Locate the cell with the specified text and output its [x, y] center coordinate. 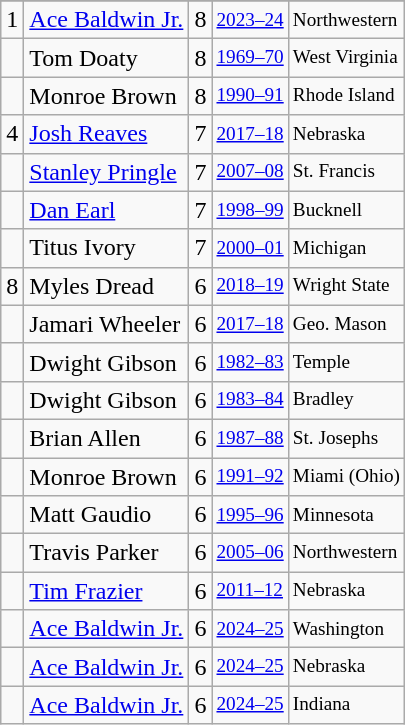
Jamari Wheeler [106, 324]
West Virginia [346, 58]
Temple [346, 362]
2018–19 [250, 286]
2000–01 [250, 248]
1969–70 [250, 58]
1 [12, 20]
Minnesota [346, 515]
Matt Gaudio [106, 515]
2007–08 [250, 172]
1990–91 [250, 96]
1987–88 [250, 438]
4 [12, 134]
Washington [346, 629]
St. Josephs [346, 438]
Brian Allen [106, 438]
Indiana [346, 705]
Travis Parker [106, 553]
2023–24 [250, 20]
2011–12 [250, 591]
1983–84 [250, 400]
Tim Frazier [106, 591]
1982–83 [250, 362]
Michigan [346, 248]
Rhode Island [346, 96]
Myles Dread [106, 286]
Miami (Ohio) [346, 477]
St. Francis [346, 172]
2005–06 [250, 553]
Bradley [346, 400]
1991–92 [250, 477]
Wright State [346, 286]
Tom Doaty [106, 58]
1995–96 [250, 515]
Dan Earl [106, 210]
Titus Ivory [106, 248]
Bucknell [346, 210]
Geo. Mason [346, 324]
Josh Reaves [106, 134]
1998–99 [250, 210]
Stanley Pringle [106, 172]
